From the cell containing the given text, extract its center point as (x, y) coordinate. 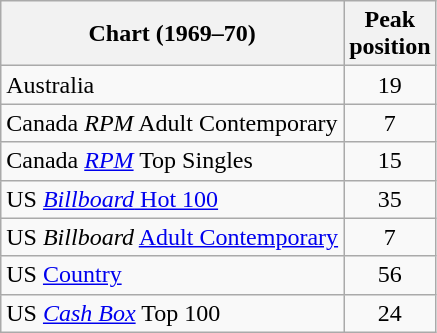
US Billboard Adult Contemporary (172, 237)
35 (390, 199)
Canada RPM Top Singles (172, 161)
56 (390, 275)
15 (390, 161)
US Country (172, 275)
US Billboard Hot 100 (172, 199)
US Cash Box Top 100 (172, 313)
24 (390, 313)
Canada RPM Adult Contemporary (172, 123)
Peakposition (390, 34)
Chart (1969–70) (172, 34)
19 (390, 85)
Australia (172, 85)
